Return [X, Y] of the center of cell containing provided text 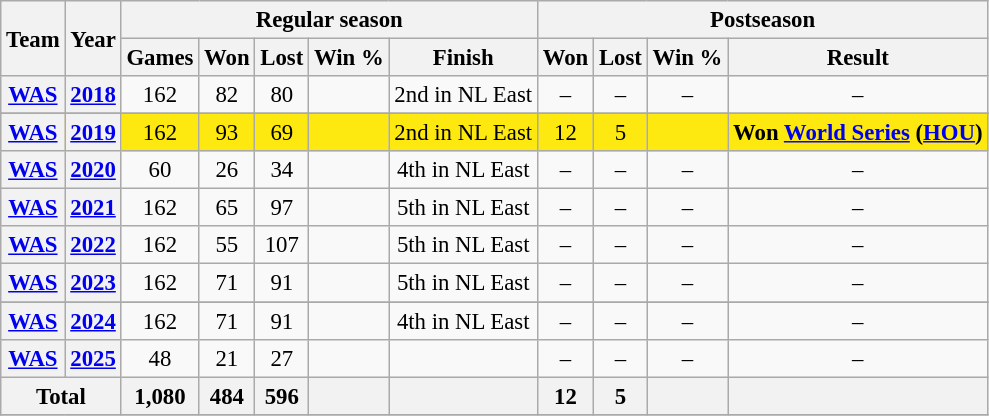
48 [160, 358]
2025 [93, 358]
Postseason [762, 20]
Games [160, 58]
2024 [93, 321]
34 [282, 170]
55 [227, 245]
69 [282, 133]
27 [282, 358]
Won World Series (HOU) [858, 133]
107 [282, 245]
93 [227, 133]
26 [227, 170]
2018 [93, 95]
80 [282, 95]
Team [33, 38]
Year [93, 38]
97 [282, 208]
2022 [93, 245]
Regular season [329, 20]
82 [227, 95]
2020 [93, 170]
1,080 [160, 396]
65 [227, 208]
484 [227, 396]
2023 [93, 283]
Finish [463, 58]
21 [227, 358]
60 [160, 170]
Result [858, 58]
2021 [93, 208]
596 [282, 396]
Total [61, 396]
2019 [93, 133]
